Locate the cell with the specified text and output its [X, Y] center coordinate. 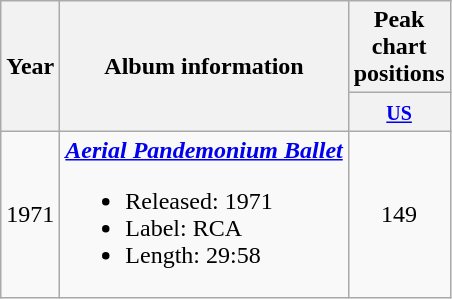
149 [399, 214]
Aerial Pandemonium BalletReleased: 1971Label: RCALength: 29:58 [204, 214]
US [399, 112]
1971 [30, 214]
Album information [204, 66]
Peak chart positions [399, 47]
Year [30, 66]
